Scan for the cell matching the given text and deliver its (x, y) coordinate at center. 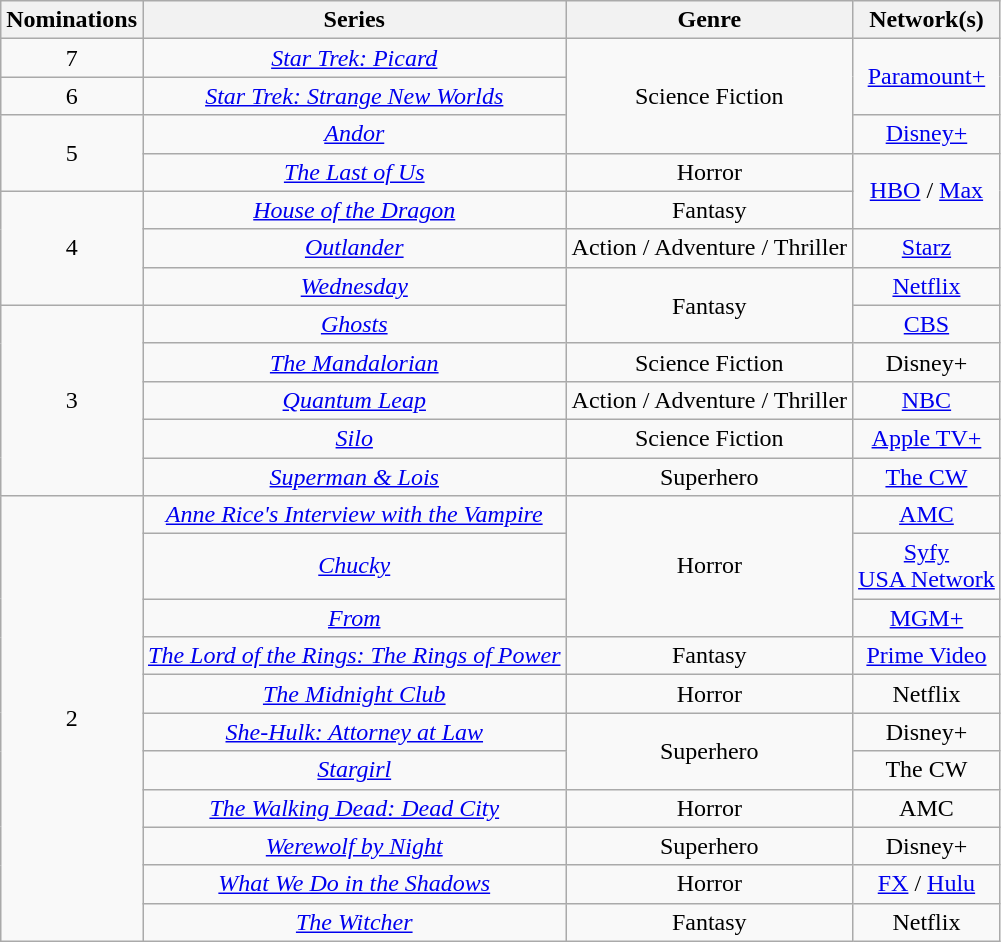
Apple TV+ (927, 438)
The Midnight Club (354, 694)
The Lord of the Rings: The Rings of Power (354, 656)
Chucky (354, 566)
Paramount+ (927, 77)
5 (72, 153)
Series (354, 20)
HBO / Max (927, 191)
2 (72, 719)
7 (72, 58)
Ghosts (354, 324)
She-Hulk: Attorney at Law (354, 732)
Genre (710, 20)
Prime Video (927, 656)
MGM+ (927, 618)
Nominations (72, 20)
House of the Dragon (354, 210)
Wednesday (354, 286)
From (354, 618)
FX / Hulu (927, 884)
Star Trek: Strange New Worlds (354, 96)
What We Do in the Shadows (354, 884)
Werewolf by Night (354, 846)
Network(s) (927, 20)
Andor (354, 134)
The Mandalorian (354, 362)
Star Trek: Picard (354, 58)
SyfyUSA Network (927, 566)
CBS (927, 324)
3 (72, 400)
Silo (354, 438)
The Last of Us (354, 172)
Outlander (354, 248)
The Witcher (354, 922)
4 (72, 248)
6 (72, 96)
Anne Rice's Interview with the Vampire (354, 515)
NBC (927, 400)
Stargirl (354, 770)
Quantum Leap (354, 400)
Superman & Lois (354, 477)
The Walking Dead: Dead City (354, 808)
Starz (927, 248)
